Locate the cell with the specified text and output its [X, Y] center coordinate. 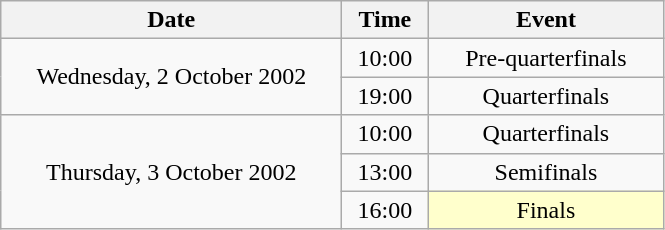
Finals [546, 210]
19:00 [385, 96]
Time [385, 20]
Event [546, 20]
13:00 [385, 172]
Pre-quarterfinals [546, 58]
Wednesday, 2 October 2002 [172, 77]
Semifinals [546, 172]
Date [172, 20]
16:00 [385, 210]
Thursday, 3 October 2002 [172, 172]
